Output the [x, y] coordinate of the center of the cell containing the given text.  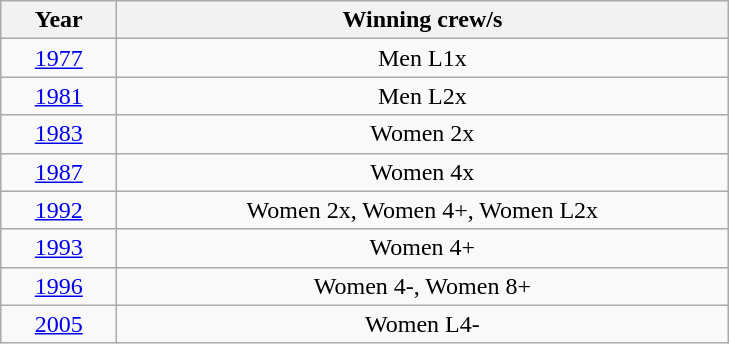
1987 [59, 172]
1992 [59, 210]
Women 4x [422, 172]
Women L4- [422, 324]
1981 [59, 96]
1993 [59, 248]
Winning crew/s [422, 20]
Women 4-, Women 8+ [422, 286]
Women 2x, Women 4+, Women L2x [422, 210]
1983 [59, 134]
1977 [59, 58]
Men L1x [422, 58]
2005 [59, 324]
Men L2x [422, 96]
Year [59, 20]
Women 4+ [422, 248]
1996 [59, 286]
Women 2x [422, 134]
